Pinpoint the cell where the given text exists, returning its [X, Y] midpoint coordinate. 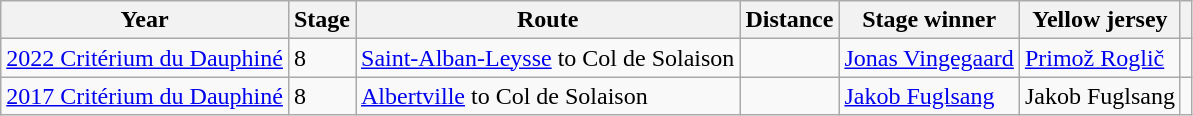
Jonas Vingegaard [929, 58]
2017 Critérium du Dauphiné [145, 96]
Primož Roglič [1100, 58]
Distance [790, 20]
2022 Critérium du Dauphiné [145, 58]
Albertville to Col de Solaison [548, 96]
Saint-Alban-Leysse to Col de Solaison [548, 58]
Stage [322, 20]
Yellow jersey [1100, 20]
Year [145, 20]
Route [548, 20]
Stage winner [929, 20]
